Pinpoint the cell where the given text exists, returning its (x, y) midpoint coordinate. 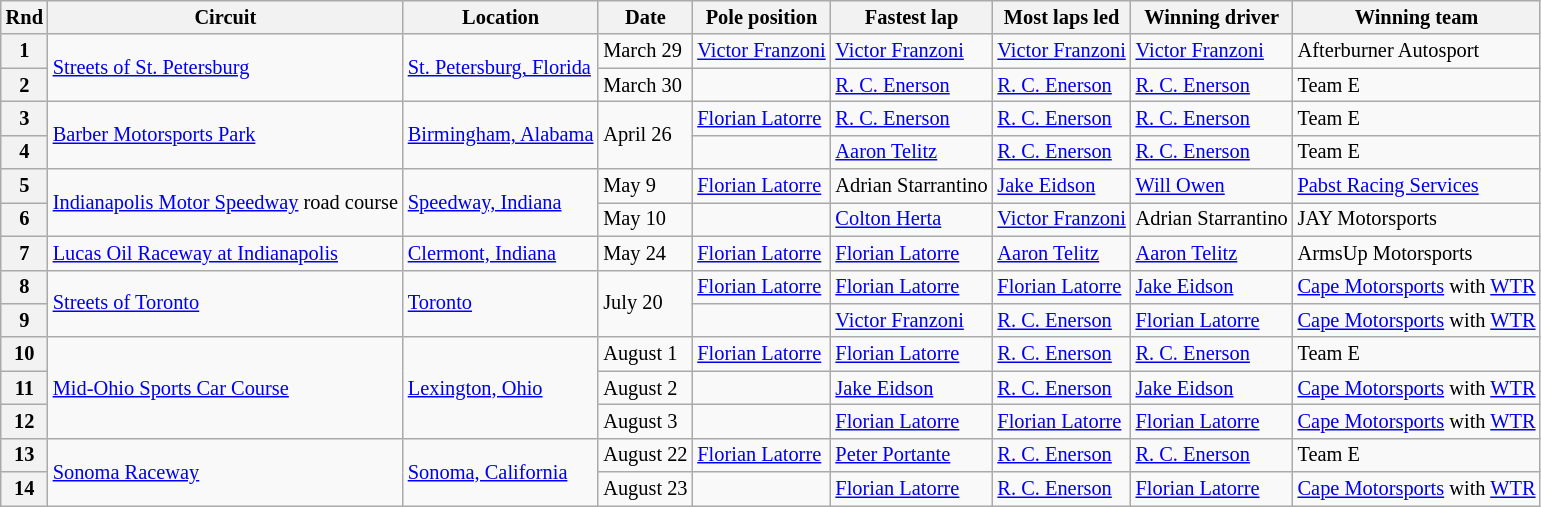
August 2 (645, 388)
12 (24, 421)
Winning team (1417, 17)
Fastest lap (912, 17)
Sonoma Raceway (226, 472)
Location (500, 17)
9 (24, 320)
Streets of St. Petersburg (226, 68)
Sonoma, California (500, 472)
Lexington, Ohio (500, 388)
7 (24, 253)
Speedway, Indiana (500, 202)
Date (645, 17)
2 (24, 85)
10 (24, 354)
ArmsUp Motorsports (1417, 253)
April 26 (645, 134)
3 (24, 118)
Pabst Racing Services (1417, 186)
August 22 (645, 455)
Indianapolis Motor Speedway road course (226, 202)
8 (24, 287)
March 30 (645, 85)
JAY Motorsports (1417, 219)
11 (24, 388)
May 24 (645, 253)
Lucas Oil Raceway at Indianapolis (226, 253)
St. Petersburg, Florida (500, 68)
Circuit (226, 17)
Streets of Toronto (226, 304)
6 (24, 219)
14 (24, 489)
Winning driver (1212, 17)
5 (24, 186)
Rnd (24, 17)
Clermont, Indiana (500, 253)
13 (24, 455)
1 (24, 51)
4 (24, 152)
Most laps led (1062, 17)
Will Owen (1212, 186)
August 3 (645, 421)
Birmingham, Alabama (500, 134)
August 1 (645, 354)
Colton Herta (912, 219)
Pole position (761, 17)
August 23 (645, 489)
Barber Motorsports Park (226, 134)
March 29 (645, 51)
Mid-Ohio Sports Car Course (226, 388)
May 10 (645, 219)
July 20 (645, 304)
Toronto (500, 304)
Afterburner Autosport (1417, 51)
Peter Portante (912, 455)
May 9 (645, 186)
